Pinpoint the cell where the given text exists, returning its (x, y) midpoint coordinate. 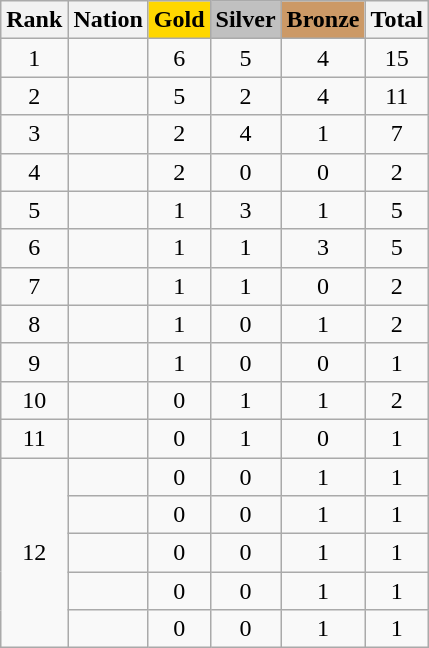
12 (34, 553)
Total (397, 20)
10 (34, 400)
Gold (179, 20)
8 (34, 324)
Silver (246, 20)
9 (34, 362)
Nation (108, 20)
Bronze (323, 20)
Rank (34, 20)
15 (397, 58)
